From the cell containing the given text, extract its center point as [x, y] coordinate. 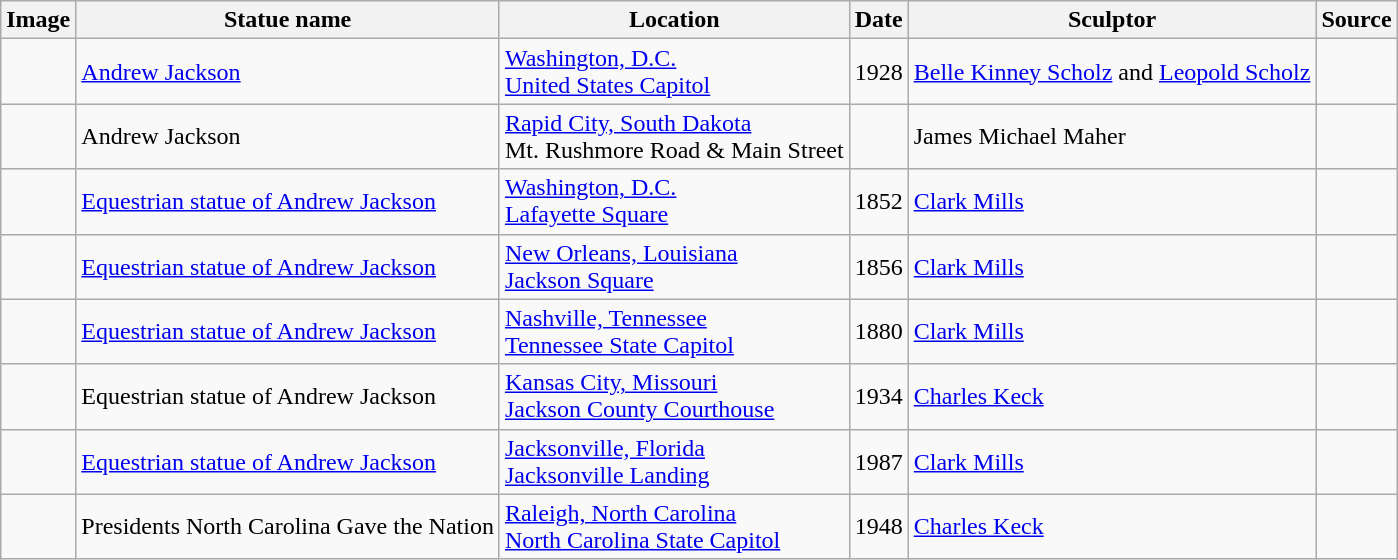
1856 [878, 266]
1948 [878, 526]
Rapid City, South DakotaMt. Rushmore Road & Main Street [674, 136]
Washington, D.C.Lafayette Square [674, 202]
Raleigh, North CarolinaNorth Carolina State Capitol [674, 526]
Sculptor [1112, 20]
1987 [878, 462]
Nashville, TennesseeTennessee State Capitol [674, 332]
Presidents North Carolina Gave the Nation [288, 526]
Image [38, 20]
Location [674, 20]
Date [878, 20]
Statue name [288, 20]
1928 [878, 72]
Source [1356, 20]
Washington, D.C.United States Capitol [674, 72]
1852 [878, 202]
1934 [878, 396]
1880 [878, 332]
James Michael Maher [1112, 136]
Kansas City, MissouriJackson County Courthouse [674, 396]
Belle Kinney Scholz and Leopold Scholz [1112, 72]
Jacksonville, FloridaJacksonville Landing [674, 462]
New Orleans, LouisianaJackson Square [674, 266]
